Scan for the cell matching the given text and deliver its [x, y] coordinate at center. 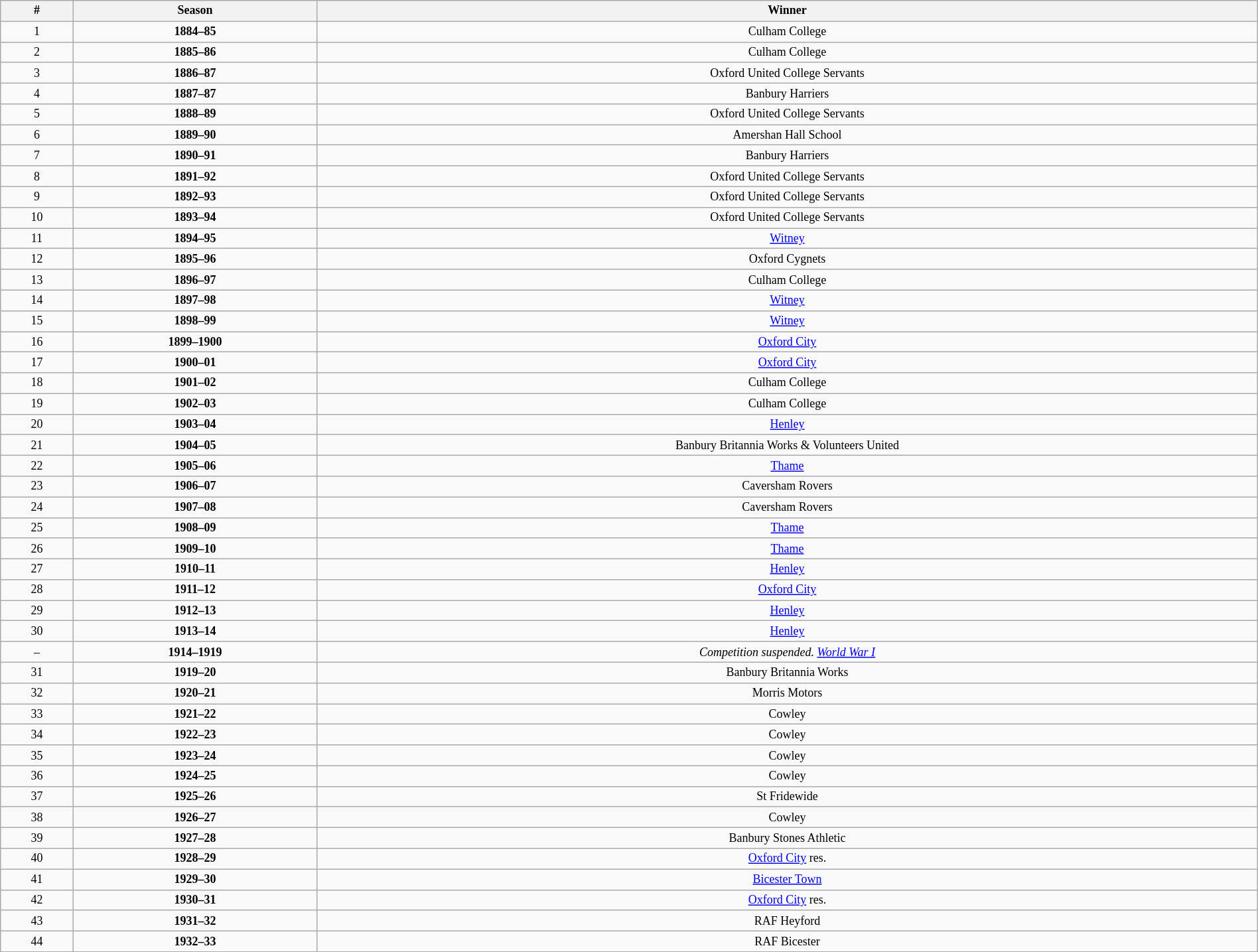
35 [37, 755]
33 [37, 714]
1894–95 [195, 239]
1927–28 [195, 839]
21 [37, 444]
11 [37, 239]
1908–09 [195, 528]
14 [37, 300]
1895–96 [195, 259]
1914–1919 [195, 651]
1896–97 [195, 280]
20 [37, 425]
9 [37, 196]
36 [37, 776]
1920–21 [195, 693]
1912–13 [195, 610]
34 [37, 735]
24 [37, 507]
31 [37, 673]
17 [37, 362]
1885–86 [195, 52]
1907–08 [195, 507]
19 [37, 403]
1901–02 [195, 383]
1926–27 [195, 817]
12 [37, 259]
1930–31 [195, 900]
1911–12 [195, 590]
1904–05 [195, 444]
Competition suspended. World War I [787, 651]
1898–99 [195, 321]
15 [37, 321]
Morris Motors [787, 693]
1929–30 [195, 880]
3 [37, 73]
# [37, 11]
5 [37, 114]
1932–33 [195, 941]
4 [37, 93]
39 [37, 839]
1905–06 [195, 466]
Banbury Britannia Works & Volunteers United [787, 444]
28 [37, 590]
1903–04 [195, 425]
22 [37, 466]
1928–29 [195, 858]
1890–91 [195, 155]
10 [37, 218]
1910–11 [195, 569]
43 [37, 921]
1897–98 [195, 300]
44 [37, 941]
Amershan Hall School [787, 135]
1899–1900 [195, 342]
2 [37, 52]
1891–92 [195, 176]
25 [37, 528]
13 [37, 280]
1913–14 [195, 632]
27 [37, 569]
32 [37, 693]
RAF Heyford [787, 921]
– [37, 651]
1886–87 [195, 73]
1892–93 [195, 196]
30 [37, 632]
1906–07 [195, 487]
37 [37, 796]
1924–25 [195, 776]
1893–94 [195, 218]
6 [37, 135]
1884–85 [195, 32]
23 [37, 487]
Banbury Stones Athletic [787, 839]
1931–32 [195, 921]
26 [37, 548]
1909–10 [195, 548]
1902–03 [195, 403]
1921–22 [195, 714]
8 [37, 176]
1900–01 [195, 362]
Banbury Britannia Works [787, 673]
38 [37, 817]
1887–87 [195, 93]
Winner [787, 11]
1923–24 [195, 755]
St Fridewide [787, 796]
1889–90 [195, 135]
7 [37, 155]
RAF Bicester [787, 941]
Season [195, 11]
29 [37, 610]
1888–89 [195, 114]
18 [37, 383]
42 [37, 900]
1922–23 [195, 735]
Bicester Town [787, 880]
Oxford Cygnets [787, 259]
1 [37, 32]
16 [37, 342]
1919–20 [195, 673]
41 [37, 880]
40 [37, 858]
1925–26 [195, 796]
